From the cell containing the given text, extract its center point as [x, y] coordinate. 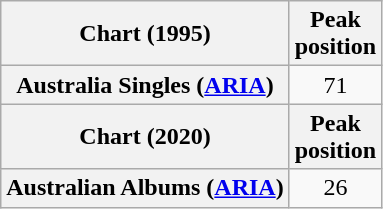
Australia Singles (ARIA) [145, 85]
26 [335, 188]
71 [335, 85]
Chart (2020) [145, 136]
Chart (1995) [145, 34]
Australian Albums (ARIA) [145, 188]
